Pinpoint the cell where the given text exists, returning its [X, Y] midpoint coordinate. 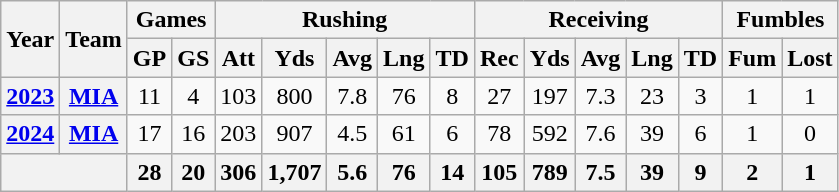
Rec [499, 58]
GS [194, 58]
4.5 [352, 134]
8 [452, 96]
7.8 [352, 96]
789 [550, 172]
103 [238, 96]
20 [194, 172]
Att [238, 58]
0 [810, 134]
16 [194, 134]
7.3 [600, 96]
2023 [30, 96]
2 [752, 172]
1,707 [294, 172]
2024 [30, 134]
27 [499, 96]
Year [30, 39]
9 [700, 172]
23 [652, 96]
Games [170, 20]
907 [294, 134]
Fum [752, 58]
11 [149, 96]
Team [94, 39]
7.6 [600, 134]
Receiving [598, 20]
7.5 [600, 172]
800 [294, 96]
105 [499, 172]
28 [149, 172]
306 [238, 172]
14 [452, 172]
GP [149, 58]
17 [149, 134]
4 [194, 96]
Lost [810, 58]
78 [499, 134]
Rushing [345, 20]
197 [550, 96]
Fumbles [780, 20]
5.6 [352, 172]
61 [404, 134]
3 [700, 96]
592 [550, 134]
203 [238, 134]
